Identify which cell holds the provided text, then report its [x, y] central coordinate. 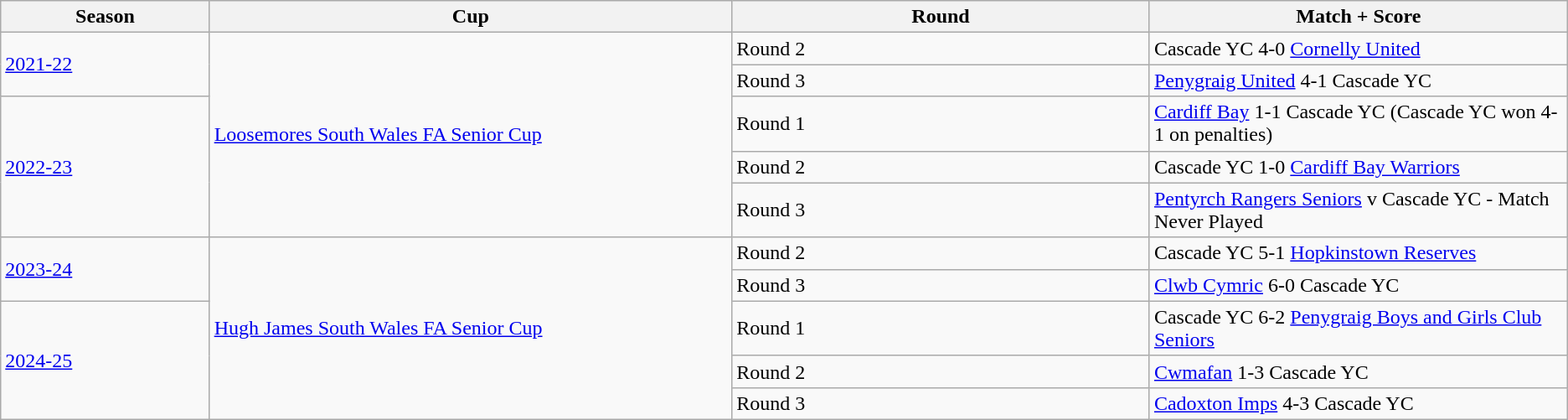
2022-23 [106, 167]
Cwmafan 1-3 Cascade YC [1359, 371]
2024-25 [106, 360]
Match + Score [1359, 17]
Cup [471, 17]
Cascade YC 6-2 Penygraig Boys and Girls Club Seniors [1359, 329]
Season [106, 17]
2021-22 [106, 65]
Cadoxton Imps 4-3 Cascade YC [1359, 403]
Round [941, 17]
Penygraig United 4-1 Cascade YC [1359, 80]
Cardiff Bay 1-1 Cascade YC (Cascade YC won 4-1 on penalties) [1359, 124]
Clwb Cymric 6-0 Cascade YC [1359, 285]
Hugh James South Wales FA Senior Cup [471, 329]
Cascade YC 4-0 Cornelly United [1359, 49]
Cascade YC 1-0 Cardiff Bay Warriors [1359, 167]
2023-24 [106, 269]
Pentyrch Rangers Seniors v Cascade YC - Match Never Played [1359, 210]
Loosemores South Wales FA Senior Cup [471, 135]
Cascade YC 5-1 Hopkinstown Reserves [1359, 253]
